Search for the cell housing the specified text and yield its (X, Y) center coordinate. 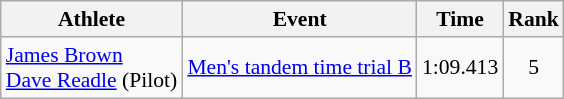
5 (534, 68)
Rank (534, 19)
James BrownDave Readle (Pilot) (92, 68)
Athlete (92, 19)
1:09.413 (460, 68)
Time (460, 19)
Men's tandem time trial B (300, 68)
Event (300, 19)
